Search for the cell housing the specified text and yield its (x, y) center coordinate. 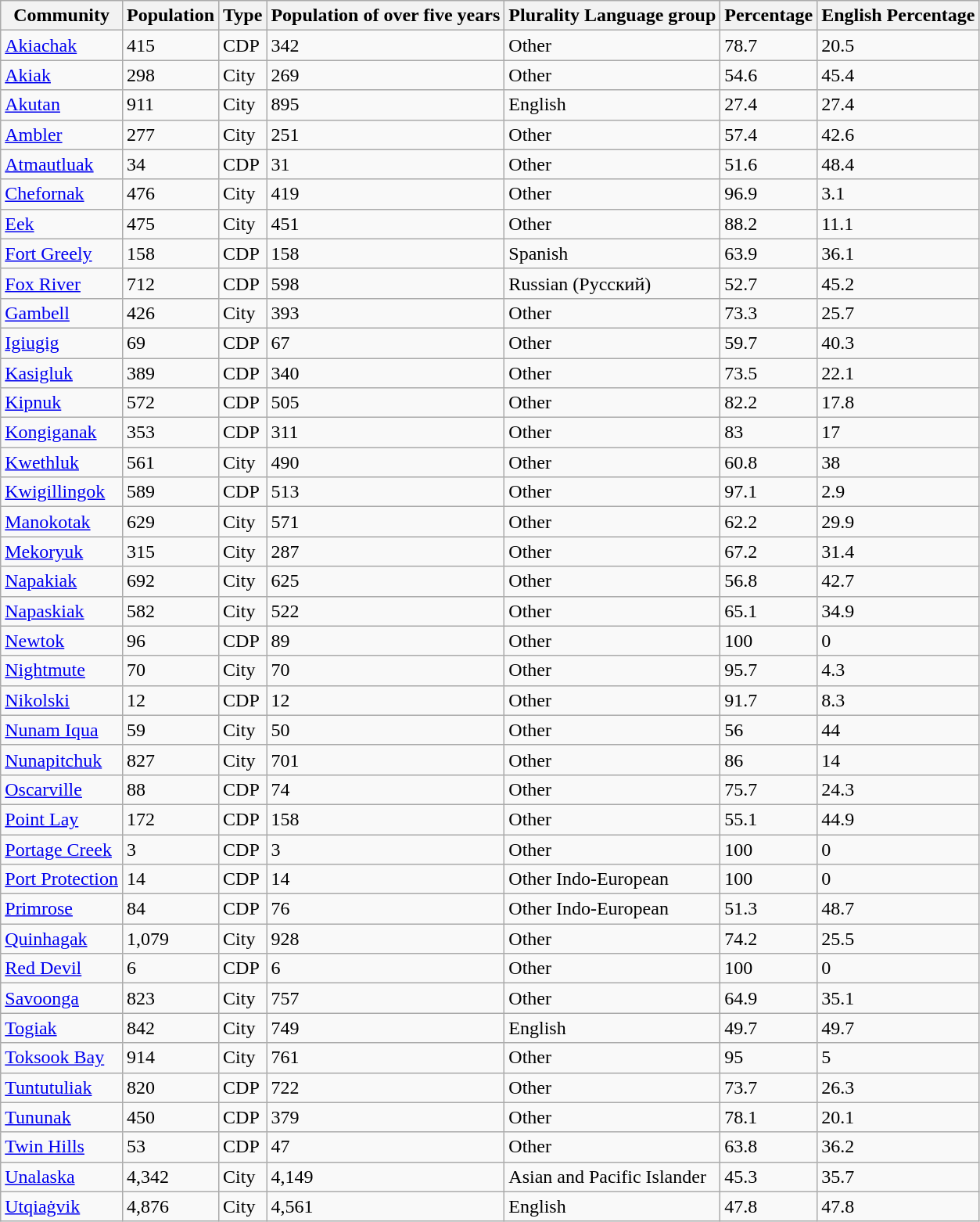
Population (171, 16)
692 (171, 581)
Eek (62, 224)
Akiachak (62, 45)
96 (171, 641)
11.1 (898, 224)
91.7 (769, 700)
8.3 (898, 700)
69 (171, 343)
Community (62, 16)
Nightmute (62, 670)
96.9 (769, 194)
895 (386, 105)
Twin Hills (62, 1147)
Mekoryuk (62, 552)
589 (171, 492)
311 (386, 433)
571 (386, 522)
561 (171, 462)
51.3 (769, 909)
57.4 (769, 135)
172 (171, 819)
56.8 (769, 581)
35.7 (898, 1177)
353 (171, 433)
287 (386, 552)
44 (898, 730)
Fort Greely (62, 253)
Igiugig (62, 343)
475 (171, 224)
51.6 (769, 164)
5 (898, 1058)
29.9 (898, 522)
74 (386, 789)
490 (386, 462)
20.5 (898, 45)
78.7 (769, 45)
34 (171, 164)
62.2 (769, 522)
45.2 (898, 283)
Napakiak (62, 581)
379 (386, 1117)
Kasigluk (62, 373)
73.3 (769, 313)
Tuntutuliak (62, 1087)
749 (386, 1028)
451 (386, 224)
Kipnuk (62, 403)
88 (171, 789)
582 (171, 611)
73.5 (769, 373)
47 (386, 1147)
45.4 (898, 75)
Tununak (62, 1117)
Utqiaġvik (62, 1206)
48.4 (898, 164)
31.4 (898, 552)
757 (386, 998)
842 (171, 1028)
Atmautluak (62, 164)
55.1 (769, 819)
Akutan (62, 105)
Togiak (62, 1028)
38 (898, 462)
20.1 (898, 1117)
25.7 (898, 313)
4,561 (386, 1206)
Unalaska (62, 1177)
31 (386, 164)
911 (171, 105)
629 (171, 522)
95.7 (769, 670)
84 (171, 909)
722 (386, 1087)
67.2 (769, 552)
Plurality Language group (612, 16)
4.3 (898, 670)
53 (171, 1147)
827 (171, 760)
40.3 (898, 343)
59 (171, 730)
83 (769, 433)
17.8 (898, 403)
Ambler (62, 135)
English Percentage (898, 16)
Manokotak (62, 522)
389 (171, 373)
Nikolski (62, 700)
Kongiganak (62, 433)
Population of over five years (386, 16)
59.7 (769, 343)
928 (386, 939)
340 (386, 373)
1,079 (171, 939)
36.2 (898, 1147)
82.2 (769, 403)
65.1 (769, 611)
78.1 (769, 1117)
63.9 (769, 253)
Port Protection (62, 879)
701 (386, 760)
426 (171, 313)
45.3 (769, 1177)
Akiak (62, 75)
88.2 (769, 224)
513 (386, 492)
35.1 (898, 998)
820 (171, 1087)
97.1 (769, 492)
Percentage (769, 16)
26.3 (898, 1087)
3.1 (898, 194)
625 (386, 581)
Chefornak (62, 194)
Toksook Bay (62, 1058)
Gambell (62, 313)
342 (386, 45)
42.6 (898, 135)
Russian (Русский) (612, 283)
572 (171, 403)
4,876 (171, 1206)
Kwethluk (62, 462)
505 (386, 403)
419 (386, 194)
2.9 (898, 492)
Primrose (62, 909)
Spanish (612, 253)
598 (386, 283)
393 (386, 313)
415 (171, 45)
95 (769, 1058)
914 (171, 1058)
476 (171, 194)
73.7 (769, 1087)
522 (386, 611)
86 (769, 760)
712 (171, 283)
Newtok (62, 641)
42.7 (898, 581)
Quinhagak (62, 939)
315 (171, 552)
Asian and Pacific Islander (612, 1177)
Red Devil (62, 969)
450 (171, 1117)
Napaskiak (62, 611)
64.9 (769, 998)
22.1 (898, 373)
Kwigillingok (62, 492)
52.7 (769, 283)
54.6 (769, 75)
44.9 (898, 819)
4,342 (171, 1177)
56 (769, 730)
17 (898, 433)
24.3 (898, 789)
67 (386, 343)
Point Lay (62, 819)
75.7 (769, 789)
76 (386, 909)
Nunam Iqua (62, 730)
50 (386, 730)
Portage Creek (62, 849)
761 (386, 1058)
298 (171, 75)
25.5 (898, 939)
823 (171, 998)
Type (242, 16)
48.7 (898, 909)
Savoonga (62, 998)
277 (171, 135)
63.8 (769, 1147)
60.8 (769, 462)
4,149 (386, 1177)
251 (386, 135)
269 (386, 75)
Oscarville (62, 789)
36.1 (898, 253)
89 (386, 641)
34.9 (898, 611)
Nunapitchuk (62, 760)
74.2 (769, 939)
Fox River (62, 283)
